Capture the cell that displays the provided text and extract its [x, y] central coordinate. 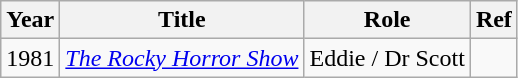
Role [387, 20]
1981 [30, 58]
Year [30, 20]
Eddie / Dr Scott [387, 58]
Ref [494, 20]
Title [182, 20]
The Rocky Horror Show [182, 58]
